For the text-containing cell, return its midpoint in (X, Y) coordinate format. 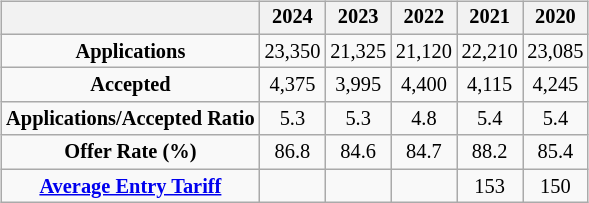
Accepted (130, 85)
85.4 (556, 152)
84.7 (424, 152)
2021 (490, 18)
21,325 (358, 51)
Applications (130, 51)
Applications/Accepted Ratio (130, 119)
4,115 (490, 85)
153 (490, 186)
23,085 (556, 51)
2023 (358, 18)
150 (556, 186)
23,350 (293, 51)
4,245 (556, 85)
4.8 (424, 119)
Average Entry Tariff (130, 186)
2020 (556, 18)
84.6 (358, 152)
88.2 (490, 152)
3,995 (358, 85)
Offer Rate (%) (130, 152)
21,120 (424, 51)
86.8 (293, 152)
22,210 (490, 51)
2024 (293, 18)
4,400 (424, 85)
2022 (424, 18)
4,375 (293, 85)
